Pinpoint the cell where the given text exists, returning its [X, Y] midpoint coordinate. 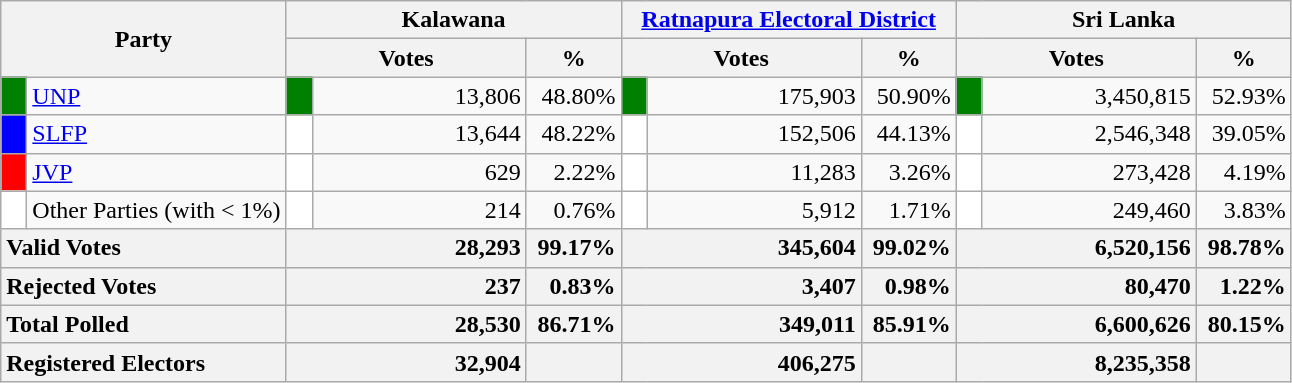
JVP [156, 172]
1.22% [1244, 286]
98.78% [1244, 248]
237 [406, 286]
Sri Lanka [1124, 20]
52.93% [1244, 96]
50.90% [908, 96]
Registered Electors [144, 362]
2.22% [574, 172]
3,450,815 [1089, 96]
80.15% [1244, 324]
5,912 [754, 210]
13,806 [419, 96]
3.83% [1244, 210]
0.98% [908, 286]
629 [419, 172]
Kalawana [454, 20]
3,407 [741, 286]
11,283 [754, 172]
8,235,358 [1076, 362]
Other Parties (with < 1%) [156, 210]
32,904 [406, 362]
214 [419, 210]
99.17% [574, 248]
349,011 [741, 324]
39.05% [1244, 134]
406,275 [741, 362]
80,470 [1076, 286]
273,428 [1089, 172]
Rejected Votes [144, 286]
28,293 [406, 248]
0.76% [574, 210]
Ratnapura Electoral District [788, 20]
SLFP [156, 134]
13,644 [419, 134]
152,506 [754, 134]
3.26% [908, 172]
44.13% [908, 134]
0.83% [574, 286]
48.22% [574, 134]
6,600,626 [1076, 324]
85.91% [908, 324]
48.80% [574, 96]
4.19% [1244, 172]
Valid Votes [144, 248]
6,520,156 [1076, 248]
99.02% [908, 248]
249,460 [1089, 210]
86.71% [574, 324]
345,604 [741, 248]
175,903 [754, 96]
1.71% [908, 210]
Party [144, 39]
28,530 [406, 324]
Total Polled [144, 324]
2,546,348 [1089, 134]
UNP [156, 96]
